Capture the cell that displays the provided text and extract its (x, y) central coordinate. 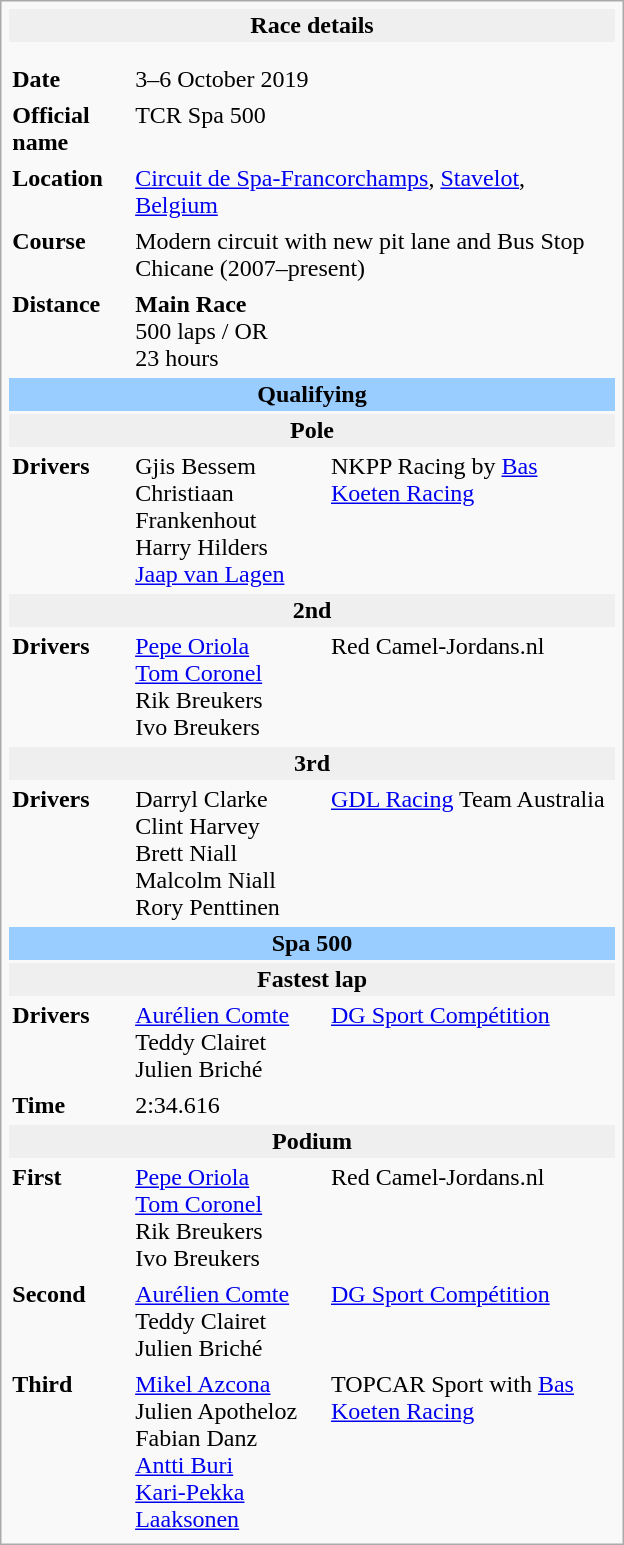
Circuit de Spa-Francorchamps, Stavelot, Belgium (374, 192)
First (69, 1218)
Official name (69, 129)
Time (69, 1106)
3–6 October 2019 (228, 80)
Course (69, 255)
Date (69, 80)
NKPP Racing by Bas Koeten Racing (472, 520)
Gjis Bessem Christiaan Frankenhout Harry Hilders Jaap van Lagen (228, 520)
3rd (312, 764)
Distance (69, 332)
Third (69, 1452)
TCR Spa 500 (374, 129)
Main Race500 laps / OR 23 hours (374, 332)
GDL Racing Team Australia (472, 854)
Spa 500 (312, 944)
Mikel Azcona Julien Apotheloz Fabian Danz Antti Buri Kari-Pekka Laaksonen (228, 1452)
Pole (312, 430)
Location (69, 192)
TOPCAR Sport with Bas Koeten Racing (472, 1452)
Qualifying (312, 394)
2nd (312, 610)
Fastest lap (312, 980)
Modern circuit with new pit lane and Bus Stop Chicane (2007–present) (374, 255)
Darryl Clarke Clint Harvey Brett Niall Malcolm Niall Rory Penttinen (228, 854)
2:34.616 (374, 1106)
Podium (312, 1142)
Second (69, 1322)
Race details (312, 26)
